Determine the (x, y) coordinate at the center of the cell enclosing the given text.  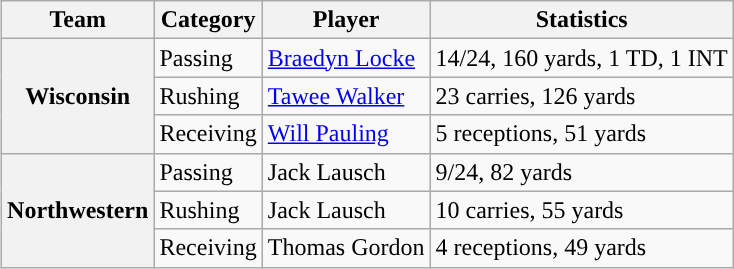
5 receptions, 51 yards (582, 134)
Category (208, 20)
Braedyn Locke (346, 58)
4 receptions, 49 yards (582, 248)
Player (346, 20)
Team (78, 20)
10 carries, 55 yards (582, 210)
Northwestern (78, 210)
Wisconsin (78, 96)
Thomas Gordon (346, 248)
9/24, 82 yards (582, 172)
Will Pauling (346, 134)
Statistics (582, 20)
Tawee Walker (346, 96)
23 carries, 126 yards (582, 96)
14/24, 160 yards, 1 TD, 1 INT (582, 58)
